Output the (x, y) coordinate of the center of the cell containing the given text.  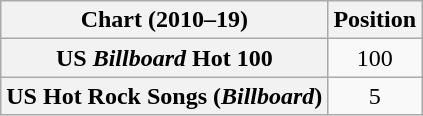
5 (375, 96)
US Hot Rock Songs (Billboard) (164, 96)
100 (375, 58)
US Billboard Hot 100 (164, 58)
Chart (2010–19) (164, 20)
Position (375, 20)
